Return the [x, y] coordinate for the center point of the cell that contains the specified text.  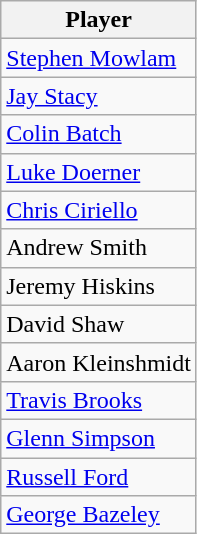
Luke Doerner [99, 172]
Aaron Kleinshmidt [99, 362]
David Shaw [99, 324]
Jay Stacy [99, 96]
Andrew Smith [99, 248]
Jeremy Hiskins [99, 286]
Travis Brooks [99, 400]
Player [99, 20]
Stephen Mowlam [99, 58]
Russell Ford [99, 477]
Colin Batch [99, 134]
Chris Ciriello [99, 210]
George Bazeley [99, 515]
Glenn Simpson [99, 438]
